Find where the given text appears and provide that cell's center as [X, Y] coordinate. 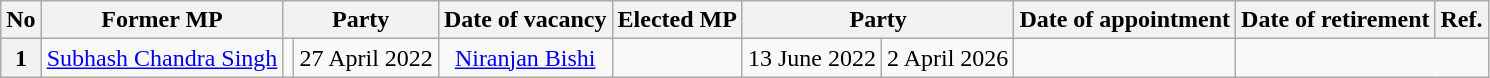
27 April 2022 [366, 58]
Date of appointment [1125, 20]
Niranjan Bishi [525, 58]
13 June 2022 [812, 58]
Subhash Chandra Singh [162, 58]
Former MP [162, 20]
1 [21, 58]
Elected MP [677, 20]
Date of retirement [1336, 20]
Date of vacancy [525, 20]
Ref. [1462, 20]
No [21, 20]
2 April 2026 [947, 58]
